Search for the cell housing the specified text and yield its (X, Y) center coordinate. 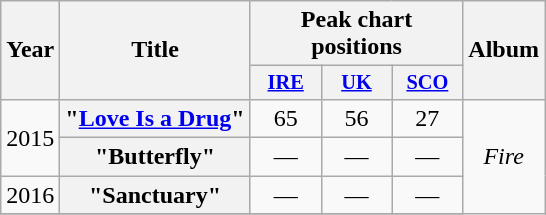
SCO (428, 83)
56 (356, 118)
2016 (30, 195)
UK (356, 83)
IRE (286, 83)
Year (30, 50)
2015 (30, 137)
Fire (504, 156)
65 (286, 118)
Title (155, 50)
"Butterfly" (155, 157)
"Love Is a Drug" (155, 118)
"Sanctuary" (155, 195)
27 (428, 118)
Peak chart positions (356, 34)
Album (504, 50)
